Provide the (x, y) coordinate of the cell's center where the given text is located.  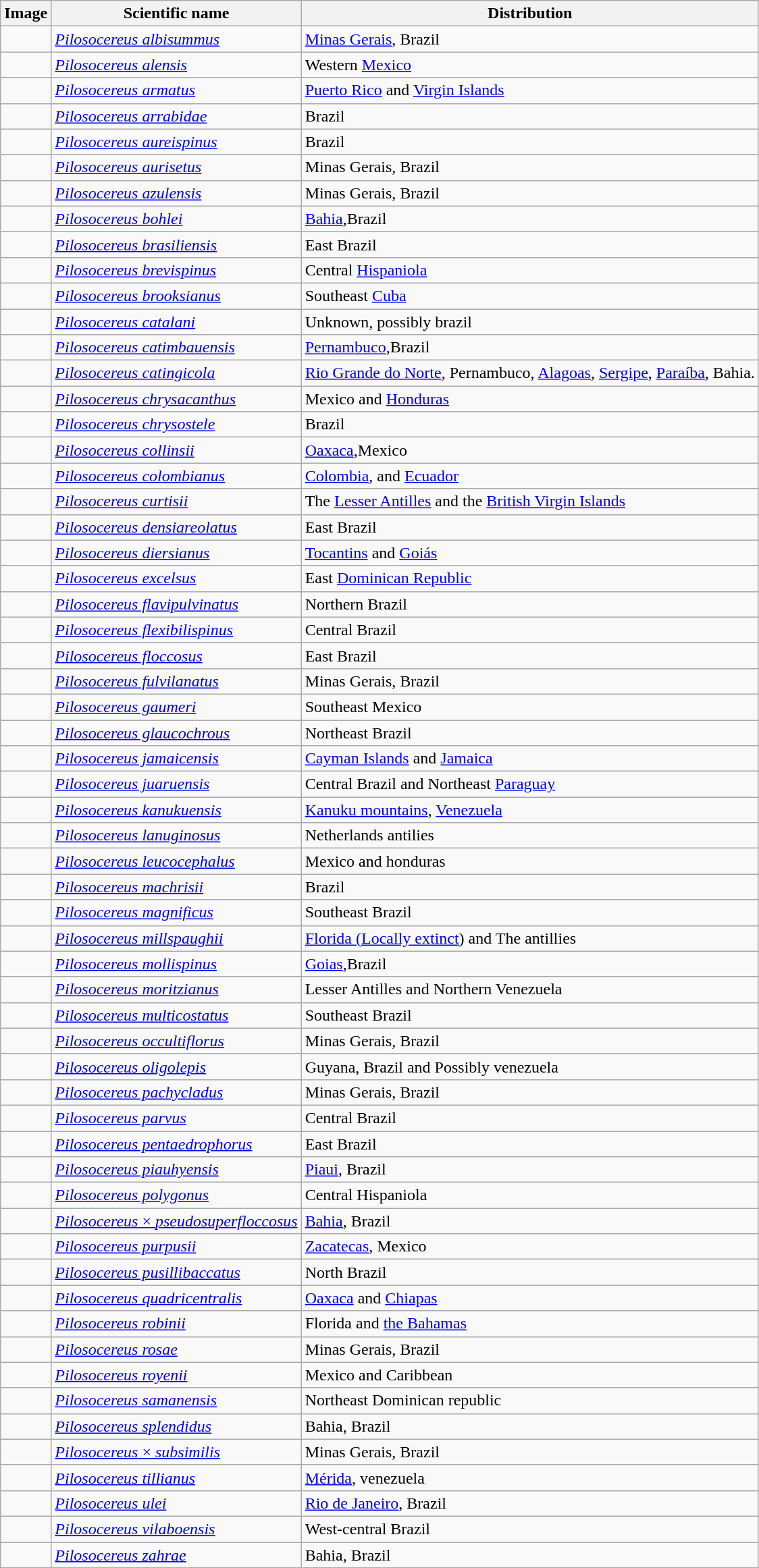
Pilosocereus catingicola (176, 373)
Western Mexico (529, 65)
Florida (Locally extinct) and The antillies (529, 938)
Mexico and Honduras (529, 399)
Pilosocereus pachycladus (176, 1092)
Pilosocereus piauhyensis (176, 1170)
Pilosocereus brevispinus (176, 270)
Pilosocereus densiareolatus (176, 527)
The Lesser Antilles and the British Virgin Islands (529, 502)
Pilosocereus mollispinus (176, 964)
Pilosocereus parvus (176, 1118)
Oaxaca and Chiapas (529, 1298)
Scientific name (176, 13)
Pilosocereus magnificus (176, 913)
Pilosocereus samanensis (176, 1401)
Guyana, Brazil and Possibly venezuela (529, 1066)
Pilosocereus flavipulvinatus (176, 604)
Pilosocereus leucocephalus (176, 861)
West-central Brazil (529, 1529)
Pilosocereus splendidus (176, 1426)
Pilosocereus armatus (176, 90)
Pilosocereus glaucochrous (176, 732)
Southeast Mexico (529, 707)
Pilosocereus gaumeri (176, 707)
Pilosocereus fulvilanatus (176, 681)
Pilosocereus chrysacanthus (176, 399)
Pilosocereus diersianus (176, 553)
Cayman Islands and Jamaica (529, 759)
Unknown, possibly brazil (529, 322)
Pilosocereus colombianus (176, 476)
Piaui, Brazil (529, 1170)
Colombia, and Ecuador (529, 476)
Mexico and honduras (529, 861)
Pilosocereus kanukuensis (176, 810)
Kanuku mountains, Venezuela (529, 810)
Pilosocereus quadricentralis (176, 1298)
Tocantins and Goiás (529, 553)
Pilosocereus rosae (176, 1349)
Florida and the Bahamas (529, 1324)
Pilosocereus alensis (176, 65)
Northeast Brazil (529, 732)
Pilosocereus juaruensis (176, 784)
Pilosocereus catimbauensis (176, 348)
Pilosocereus ulei (176, 1503)
Rio de Janeiro, Brazil (529, 1503)
Pilosocereus × pseudosuperfloccosus (176, 1221)
Northern Brazil (529, 604)
Pilosocereus excelsus (176, 578)
East Dominican Republic (529, 578)
North Brazil (529, 1272)
Pilosocereus brooksianus (176, 296)
Pilosocereus machrisii (176, 887)
Pilosocereus millspaughii (176, 938)
Rio Grande do Norte, Pernambuco, Alagoas, Sergipe, Paraíba, Bahia. (529, 373)
Pilosocereus occultiflorus (176, 1041)
Pilosocereus aurisetus (176, 167)
Oaxaca,Mexico (529, 450)
Pilosocereus aureispinus (176, 142)
Pilosocereus robinii (176, 1324)
Distribution (529, 13)
Pilosocereus moritzianus (176, 990)
Pilosocereus catalani (176, 322)
Central Brazil and Northeast Paraguay (529, 784)
Goias,Brazil (529, 964)
Pilosocereus polygonus (176, 1195)
Pernambuco,Brazil (529, 348)
Pilosocereus lanuginosus (176, 836)
Pilosocereus × subsimilis (176, 1452)
Northeast Dominican republic (529, 1401)
Mérida, venezuela (529, 1478)
Zacatecas, Mexico (529, 1247)
Pilosocereus jamaicensis (176, 759)
Pilosocereus royenii (176, 1375)
Pilosocereus vilaboensis (176, 1529)
Pilosocereus floccosus (176, 655)
Netherlands antilies (529, 836)
Southeast Cuba (529, 296)
Pilosocereus tillianus (176, 1478)
Image (26, 13)
Pilosocereus collinsii (176, 450)
Pilosocereus chrysostele (176, 425)
Mexico and Caribbean (529, 1375)
Pilosocereus zahrae (176, 1555)
Puerto Rico and Virgin Islands (529, 90)
Pilosocereus pentaedrophorus (176, 1144)
Pilosocereus brasiliensis (176, 244)
Pilosocereus oligolepis (176, 1066)
Pilosocereus multicostatus (176, 1015)
Pilosocereus bohlei (176, 219)
Pilosocereus pusillibaccatus (176, 1272)
Pilosocereus albisummus (176, 39)
Lesser Antilles and Northern Venezuela (529, 990)
Pilosocereus azulensis (176, 193)
Bahia,Brazil (529, 219)
Pilosocereus arrabidae (176, 116)
Pilosocereus purpusii (176, 1247)
Pilosocereus curtisii (176, 502)
Pilosocereus flexibilispinus (176, 630)
